For the text-containing cell, return its midpoint in (x, y) coordinate format. 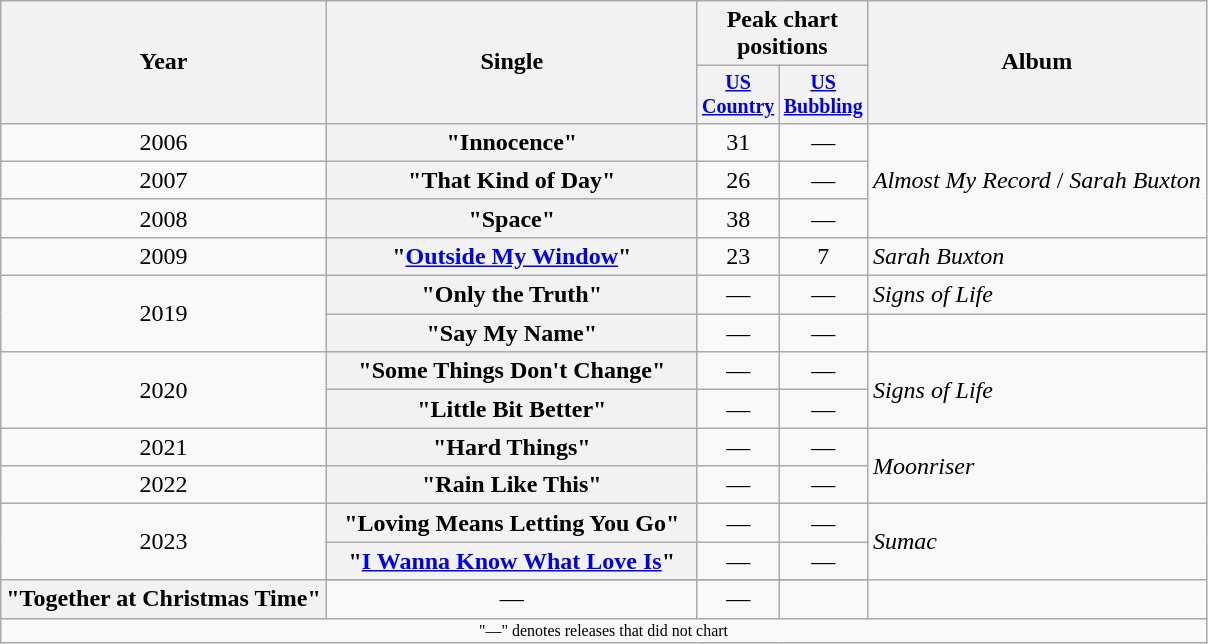
23 (738, 256)
"Only the Truth" (512, 295)
"Together at Christmas Time" (164, 599)
26 (738, 180)
"Some Things Don't Change" (512, 371)
"Say My Name" (512, 333)
38 (738, 218)
2022 (164, 485)
Single (512, 62)
US Country (738, 94)
Album (1036, 62)
2009 (164, 256)
Almost My Record / Sarah Buxton (1036, 180)
Sarah Buxton (1036, 256)
2021 (164, 447)
"Loving Means Letting You Go" (512, 523)
"—" denotes releases that did not chart (604, 630)
Year (164, 62)
2006 (164, 142)
2007 (164, 180)
Moonriser (1036, 466)
2008 (164, 218)
Sumac (1036, 542)
31 (738, 142)
Peak chartpositions (782, 34)
"Little Bit Better" (512, 409)
2019 (164, 314)
"That Kind of Day" (512, 180)
"I Wanna Know What Love Is" (512, 561)
2023 (164, 542)
"Rain Like This" (512, 485)
2020 (164, 390)
"Hard Things" (512, 447)
7 (823, 256)
"Space" (512, 218)
"Outside My Window" (512, 256)
US Bubbling (823, 94)
"Innocence" (512, 142)
